Identify which cell holds the provided text, then report its [X, Y] central coordinate. 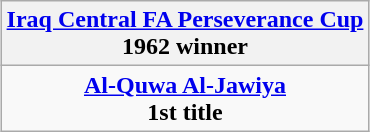
Iraq Central FA Perseverance Cup1962 winner [185, 34]
Al-Quwa Al-Jawiya1st title [185, 98]
